Return the [X, Y] coordinate for the center point of the cell that contains the specified text.  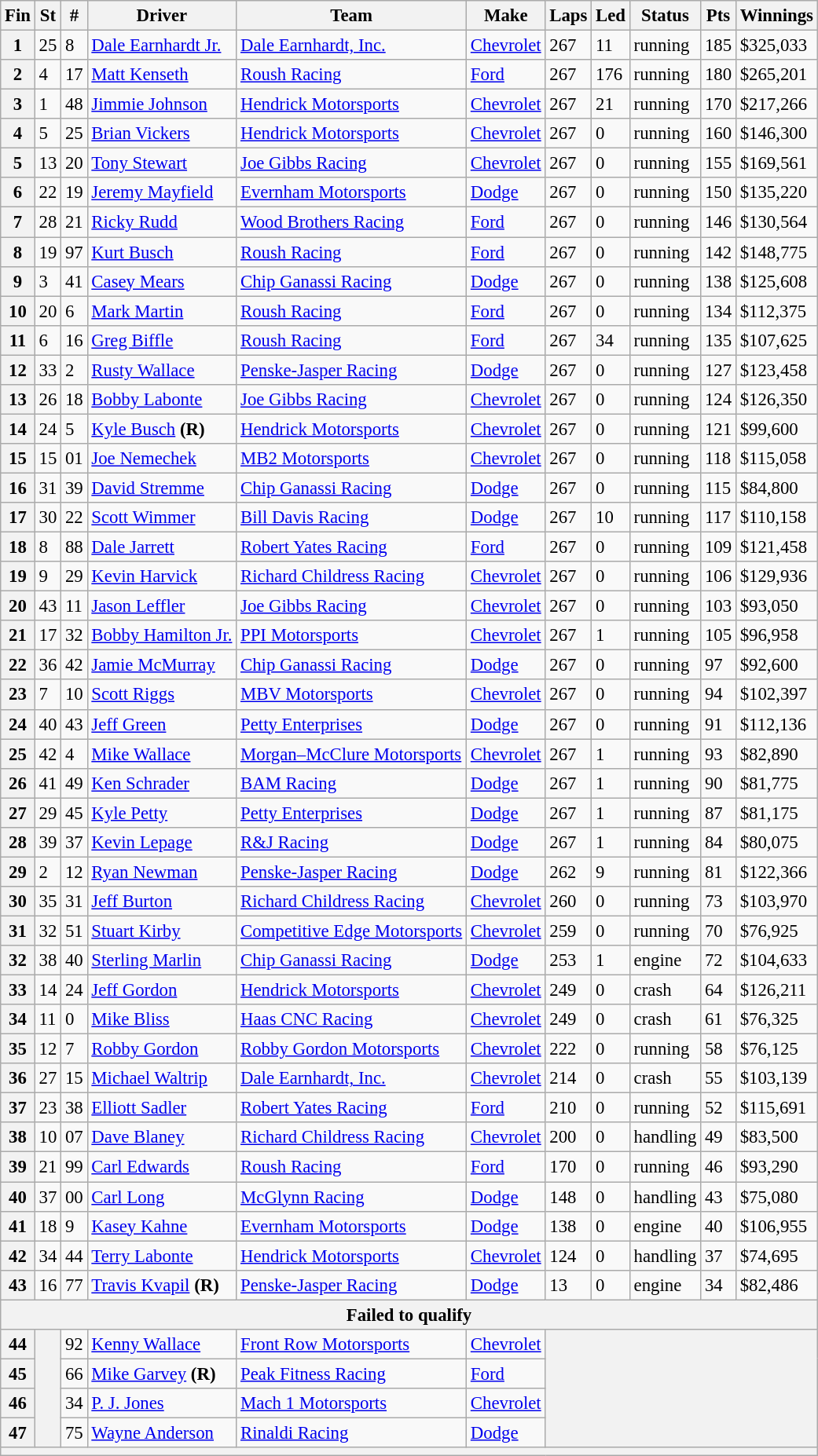
Jeff Green [162, 724]
160 [718, 134]
$80,075 [776, 843]
134 [718, 311]
51 [74, 931]
70 [718, 931]
MB2 Motorsports [352, 459]
Jeff Burton [162, 902]
47 [18, 1432]
$84,800 [776, 488]
$123,458 [776, 370]
$110,158 [776, 518]
Driver [162, 16]
Failed to qualify [409, 1315]
Rinaldi Racing [352, 1432]
109 [718, 547]
$93,050 [776, 606]
$83,500 [776, 1138]
210 [569, 1108]
$130,564 [776, 222]
Mike Bliss [162, 1019]
$76,325 [776, 1019]
$96,958 [776, 635]
262 [569, 872]
00 [74, 1197]
61 [718, 1019]
$103,970 [776, 902]
Terry Labonte [162, 1256]
07 [74, 1138]
PPI Motorsports [352, 635]
Led [611, 16]
Dale Earnhardt Jr. [162, 46]
180 [718, 75]
$82,890 [776, 754]
Team [352, 16]
Bill Davis Racing [352, 518]
$121,458 [776, 547]
Peak Fitness Racing [352, 1374]
Morgan–McClure Motorsports [352, 754]
Wood Brothers Racing [352, 222]
176 [611, 75]
Laps [569, 16]
$93,290 [776, 1167]
$106,955 [776, 1226]
Kyle Busch (R) [162, 429]
Wayne Anderson [162, 1432]
Mark Martin [162, 311]
Elliott Sadler [162, 1108]
90 [718, 783]
$104,633 [776, 960]
200 [569, 1138]
Rusty Wallace [162, 370]
$146,300 [776, 134]
Jamie McMurray [162, 665]
Kasey Kahne [162, 1226]
$99,600 [776, 429]
142 [718, 252]
Sterling Marlin [162, 960]
$76,125 [776, 1049]
77 [74, 1285]
Kenny Wallace [162, 1344]
214 [569, 1078]
$81,775 [776, 783]
Scott Wimmer [162, 518]
$107,625 [776, 340]
Joe Nemechek [162, 459]
Dave Blaney [162, 1138]
$148,775 [776, 252]
Greg Biffle [162, 340]
127 [718, 370]
McGlynn Racing [352, 1197]
135 [718, 340]
$135,220 [776, 192]
Mike Garvey (R) [162, 1374]
105 [718, 635]
R&J Racing [352, 843]
Jeremy Mayfield [162, 192]
99 [74, 1167]
# [74, 16]
BAM Racing [352, 783]
Carl Long [162, 1197]
222 [569, 1049]
Brian Vickers [162, 134]
Kyle Petty [162, 813]
48 [74, 104]
Kevin Harvick [162, 576]
106 [718, 576]
Scott Riggs [162, 695]
$112,136 [776, 724]
84 [718, 843]
Tony Stewart [162, 163]
$75,080 [776, 1197]
$76,925 [776, 931]
88 [74, 547]
P. J. Jones [162, 1403]
259 [569, 931]
185 [718, 46]
87 [718, 813]
$217,266 [776, 104]
Casey Mears [162, 281]
$129,936 [776, 576]
$325,033 [776, 46]
$169,561 [776, 163]
92 [74, 1344]
Status [665, 16]
94 [718, 695]
Jeff Gordon [162, 990]
253 [569, 960]
Haas CNC Racing [352, 1019]
Michael Waltrip [162, 1078]
St [47, 16]
Winnings [776, 16]
103 [718, 606]
72 [718, 960]
01 [74, 459]
MBV Motorsports [352, 695]
$265,201 [776, 75]
117 [718, 518]
Dale Jarrett [162, 547]
Carl Edwards [162, 1167]
$103,139 [776, 1078]
$122,366 [776, 872]
91 [718, 724]
Mike Wallace [162, 754]
73 [718, 902]
$74,695 [776, 1256]
Jason Leffler [162, 606]
Mach 1 Motorsports [352, 1403]
Bobby Labonte [162, 400]
146 [718, 222]
93 [718, 754]
Fin [18, 16]
David Stremme [162, 488]
Travis Kvapil (R) [162, 1285]
Robby Gordon Motorsports [352, 1049]
55 [718, 1078]
Bobby Hamilton Jr. [162, 635]
$126,211 [776, 990]
$92,600 [776, 665]
155 [718, 163]
148 [569, 1197]
Jimmie Johnson [162, 104]
52 [718, 1108]
$112,375 [776, 311]
58 [718, 1049]
$102,397 [776, 695]
Pts [718, 16]
Make [506, 16]
Front Row Motorsports [352, 1344]
$81,175 [776, 813]
$82,486 [776, 1285]
Robby Gordon [162, 1049]
Kevin Lepage [162, 843]
Ricky Rudd [162, 222]
$125,608 [776, 281]
Matt Kenseth [162, 75]
260 [569, 902]
Ryan Newman [162, 872]
Stuart Kirby [162, 931]
$126,350 [776, 400]
Kurt Busch [162, 252]
64 [718, 990]
Ken Schrader [162, 783]
118 [718, 459]
Competitive Edge Motorsports [352, 931]
81 [718, 872]
66 [74, 1374]
75 [74, 1432]
$115,058 [776, 459]
$115,691 [776, 1108]
121 [718, 429]
115 [718, 488]
150 [718, 192]
